Return the (x, y) coordinate for the center point of the cell that contains the specified text.  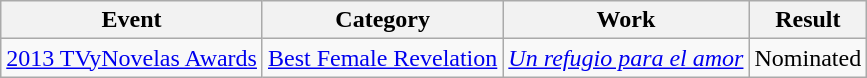
Work (626, 20)
Un refugio para el amor (626, 58)
Best Female Revelation (382, 58)
Category (382, 20)
Event (132, 20)
2013 TVyNovelas Awards (132, 58)
Result (808, 20)
Nominated (808, 58)
